Output the (X, Y) coordinate of the center of the cell containing the given text.  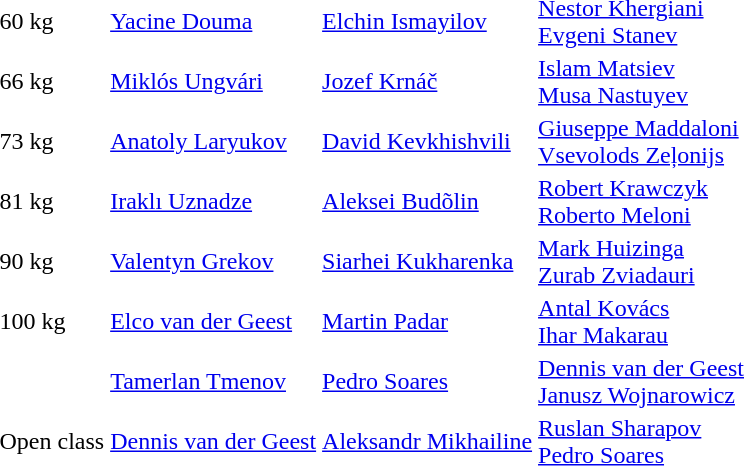
David Kevkhishvili (428, 142)
Martin Padar (428, 322)
Iraklı Uznadze (214, 202)
Siarhei Kukharenka (428, 262)
Miklós Ungvári (214, 82)
Jozef Krnáč (428, 82)
Elco van der Geest (214, 322)
Tamerlan Tmenov (214, 382)
Pedro Soares (428, 382)
Anatoly Laryukov (214, 142)
Valentyn Grekov (214, 262)
Aleksei Budõlin (428, 202)
